Return [X, Y] of the center of cell containing provided text 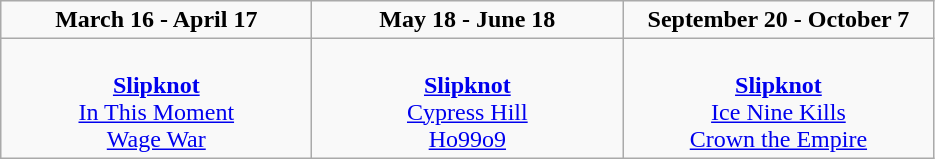
Slipknot Cypress Hill Ho99o9 [468, 98]
March 16 - April 17 [156, 20]
September 20 - October 7 [778, 20]
May 18 - June 18 [468, 20]
Slipknot Ice Nine Kills Crown the Empire [778, 98]
Slipknot In This Moment Wage War [156, 98]
